For the text-containing cell, return its midpoint in [X, Y] coordinate format. 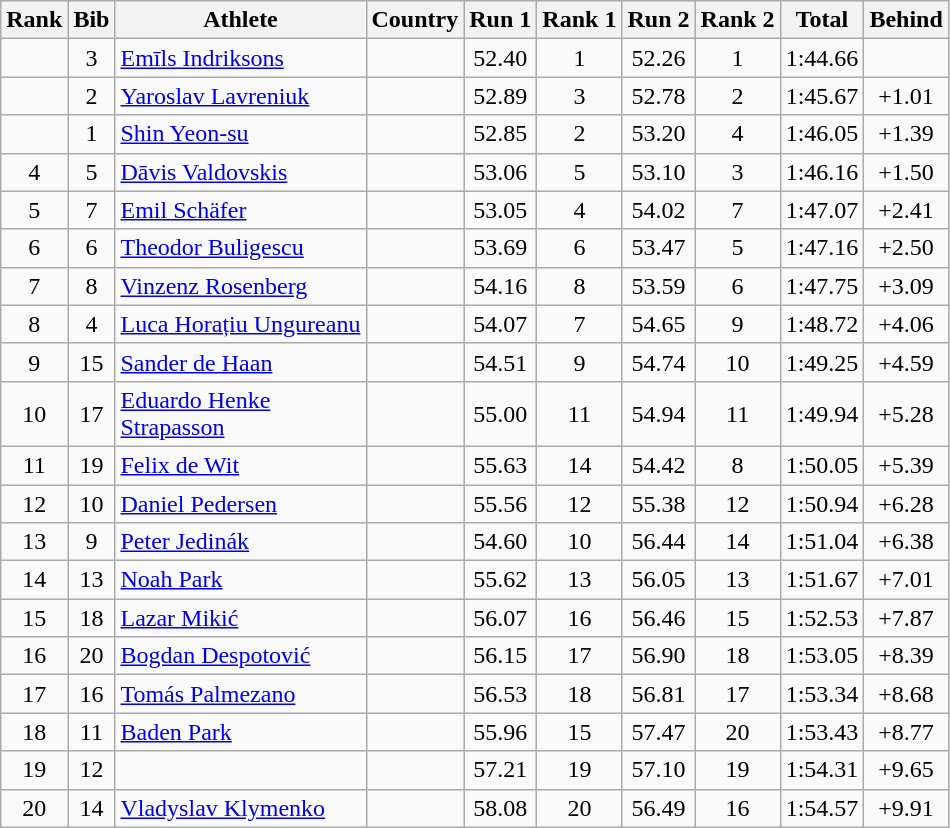
+8.77 [906, 732]
+1.01 [906, 96]
52.78 [658, 96]
Run 1 [500, 20]
1:46.05 [822, 134]
1:52.53 [822, 618]
+2.41 [906, 210]
55.56 [500, 503]
+9.91 [906, 808]
Sander de Haan [240, 362]
+1.50 [906, 172]
Vinzenz Rosenberg [240, 286]
+6.28 [906, 503]
52.26 [658, 58]
Total [822, 20]
Felix de Wit [240, 465]
Luca Horațiu Ungureanu [240, 324]
57.10 [658, 770]
+6.38 [906, 542]
Vladyslav Klymenko [240, 808]
+7.87 [906, 618]
Shin Yeon-su [240, 134]
56.07 [500, 618]
+1.39 [906, 134]
55.96 [500, 732]
1:53.05 [822, 656]
1:44.66 [822, 58]
1:50.94 [822, 503]
1:54.57 [822, 808]
+8.68 [906, 694]
1:47.07 [822, 210]
1:49.94 [822, 414]
53.06 [500, 172]
53.10 [658, 172]
1:54.31 [822, 770]
56.15 [500, 656]
Eduardo Henke Strapasson [240, 414]
Daniel Pedersen [240, 503]
56.53 [500, 694]
Peter Jedinák [240, 542]
57.21 [500, 770]
54.65 [658, 324]
1:45.67 [822, 96]
Behind [906, 20]
56.90 [658, 656]
56.46 [658, 618]
+9.65 [906, 770]
Country [415, 20]
+8.39 [906, 656]
52.89 [500, 96]
Emīls Indriksons [240, 58]
54.94 [658, 414]
1:51.67 [822, 580]
55.38 [658, 503]
+4.59 [906, 362]
+5.28 [906, 414]
1:53.34 [822, 694]
53.20 [658, 134]
1:50.05 [822, 465]
Emil Schäfer [240, 210]
56.05 [658, 580]
Tomás Palmezano [240, 694]
54.16 [500, 286]
Rank 1 [580, 20]
52.40 [500, 58]
+2.50 [906, 248]
54.42 [658, 465]
Baden Park [240, 732]
+5.39 [906, 465]
52.85 [500, 134]
56.44 [658, 542]
56.49 [658, 808]
54.02 [658, 210]
Dāvis Valdovskis [240, 172]
53.69 [500, 248]
1:47.16 [822, 248]
55.62 [500, 580]
+4.06 [906, 324]
56.81 [658, 694]
1:49.25 [822, 362]
53.59 [658, 286]
Bib [92, 20]
1:46.16 [822, 172]
Lazar Mikić [240, 618]
Run 2 [658, 20]
54.51 [500, 362]
+3.09 [906, 286]
55.00 [500, 414]
1:51.04 [822, 542]
54.60 [500, 542]
53.47 [658, 248]
Athlete [240, 20]
55.63 [500, 465]
58.08 [500, 808]
53.05 [500, 210]
1:53.43 [822, 732]
Rank [34, 20]
Rank 2 [738, 20]
57.47 [658, 732]
Noah Park [240, 580]
54.74 [658, 362]
Yaroslav Lavreniuk [240, 96]
+7.01 [906, 580]
54.07 [500, 324]
Bogdan Despotović [240, 656]
1:48.72 [822, 324]
Theodor Buligescu [240, 248]
1:47.75 [822, 286]
